Identify which cell holds the provided text, then report its (X, Y) central coordinate. 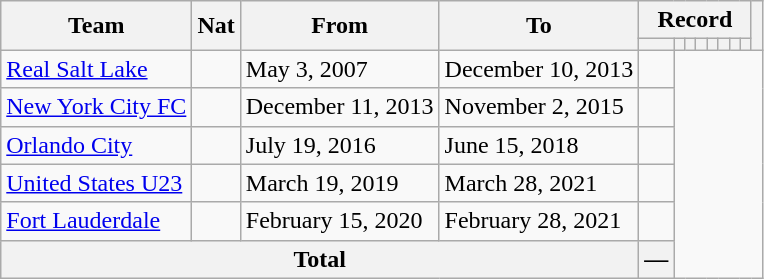
July 19, 2016 (340, 145)
Team (96, 26)
Total (320, 259)
March 19, 2019 (340, 183)
From (340, 26)
November 2, 2015 (539, 107)
United States U23 (96, 183)
To (539, 26)
December 11, 2013 (340, 107)
Fort Lauderdale (96, 221)
May 3, 2007 (340, 69)
December 10, 2013 (539, 69)
New York City FC (96, 107)
February 28, 2021 (539, 221)
— (656, 259)
June 15, 2018 (539, 145)
February 15, 2020 (340, 221)
Record (695, 20)
Nat (216, 26)
March 28, 2021 (539, 183)
Real Salt Lake (96, 69)
Orlando City (96, 145)
